From the cell containing the given text, extract its center point as [x, y] coordinate. 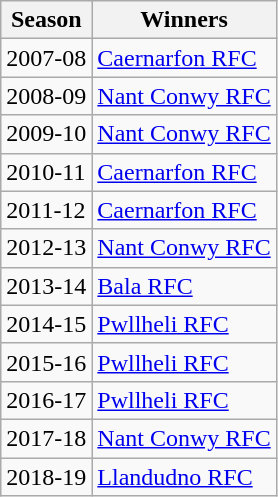
2010-11 [46, 172]
2007-08 [46, 58]
2017-18 [46, 438]
2014-15 [46, 324]
2009-10 [46, 134]
2008-09 [46, 96]
Winners [184, 20]
Bala RFC [184, 286]
2011-12 [46, 210]
Season [46, 20]
2013-14 [46, 286]
Llandudno RFC [184, 477]
2012-13 [46, 248]
2018-19 [46, 477]
2016-17 [46, 400]
2015-16 [46, 362]
